Find where the given text appears and provide that cell's center as (x, y) coordinate. 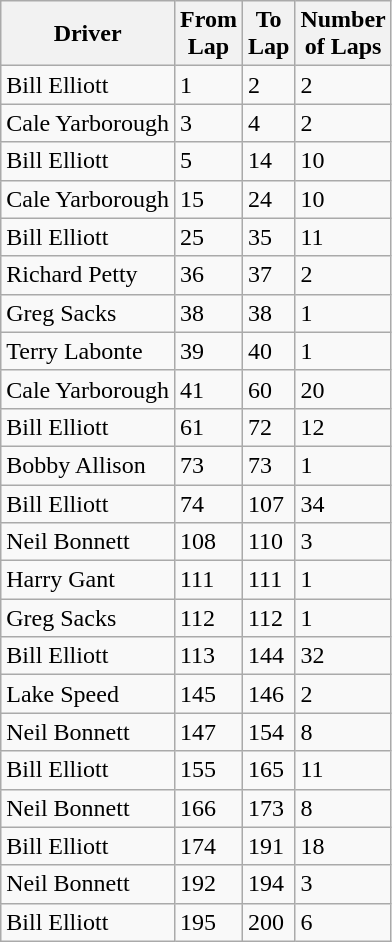
Lake Speed (88, 694)
24 (268, 199)
41 (208, 389)
Terry Labonte (88, 351)
113 (208, 656)
108 (208, 542)
200 (268, 922)
FromLap (208, 34)
4 (268, 123)
174 (208, 846)
194 (268, 884)
5 (208, 161)
173 (268, 808)
107 (268, 503)
15 (208, 199)
34 (343, 503)
Driver (88, 34)
166 (208, 808)
25 (208, 237)
146 (268, 694)
147 (208, 732)
144 (268, 656)
12 (343, 427)
36 (208, 275)
40 (268, 351)
165 (268, 770)
192 (208, 884)
61 (208, 427)
191 (268, 846)
154 (268, 732)
Richard Petty (88, 275)
145 (208, 694)
Bobby Allison (88, 465)
72 (268, 427)
Harry Gant (88, 580)
Numberof Laps (343, 34)
20 (343, 389)
35 (268, 237)
14 (268, 161)
18 (343, 846)
60 (268, 389)
37 (268, 275)
155 (208, 770)
ToLap (268, 34)
6 (343, 922)
39 (208, 351)
195 (208, 922)
74 (208, 503)
32 (343, 656)
110 (268, 542)
